Provide the [x, y] coordinate of the cell's center where the given text is located.  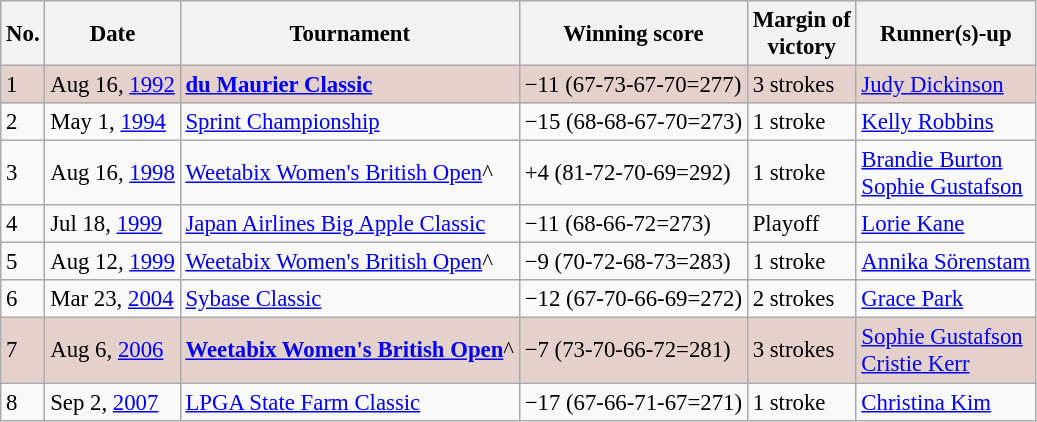
3 [23, 174]
Christina Kim [946, 402]
Kelly Robbins [946, 122]
2 [23, 122]
−11 (68-66-72=273) [633, 224]
Playoff [802, 224]
No. [23, 34]
Annika Sörenstam [946, 262]
Grace Park [946, 299]
Aug 12, 1999 [112, 262]
Aug 16, 1998 [112, 174]
Date [112, 34]
Sep 2, 2007 [112, 402]
−11 (67-73-67-70=277) [633, 85]
2 strokes [802, 299]
−9 (70-72-68-73=283) [633, 262]
1 [23, 85]
May 1, 1994 [112, 122]
6 [23, 299]
4 [23, 224]
5 [23, 262]
−12 (67-70-66-69=272) [633, 299]
Sybase Classic [350, 299]
−15 (68-68-67-70=273) [633, 122]
Mar 23, 2004 [112, 299]
Jul 18, 1999 [112, 224]
−7 (73-70-66-72=281) [633, 350]
7 [23, 350]
Lorie Kane [946, 224]
du Maurier Classic [350, 85]
Margin ofvictory [802, 34]
LPGA State Farm Classic [350, 402]
Judy Dickinson [946, 85]
Tournament [350, 34]
Brandie Burton Sophie Gustafson [946, 174]
Sophie Gustafson Cristie Kerr [946, 350]
8 [23, 402]
Winning score [633, 34]
Japan Airlines Big Apple Classic [350, 224]
+4 (81-72-70-69=292) [633, 174]
Aug 6, 2006 [112, 350]
−17 (67-66-71-67=271) [633, 402]
Runner(s)-up [946, 34]
Aug 16, 1992 [112, 85]
Sprint Championship [350, 122]
